Return [X, Y] of the center of cell containing provided text 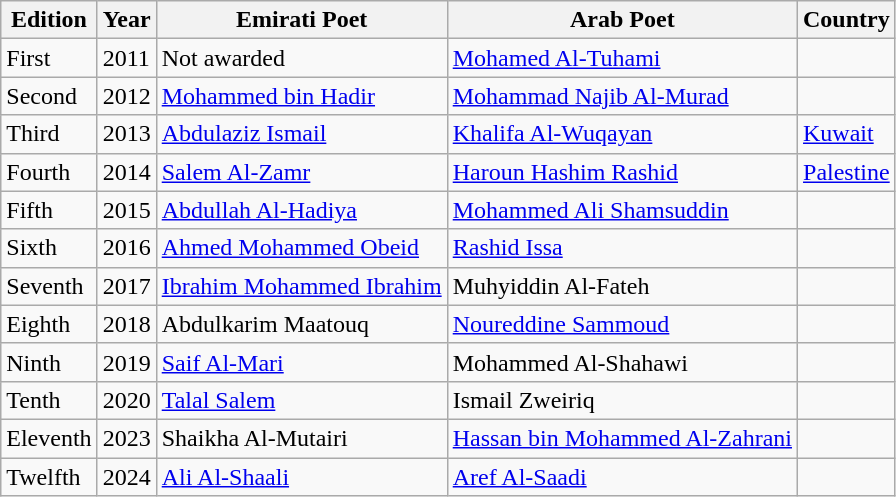
Seventh [49, 286]
Khalifa Al-Wuqayan [622, 134]
2019 [126, 362]
Noureddine Sammoud [622, 324]
Sixth [49, 248]
2024 [126, 477]
Edition [49, 20]
Hassan bin Mohammed Al-Zahrani [622, 438]
Abdulkarim Maatouq [302, 324]
Abdullah Al-Hadiya [302, 210]
Tenth [49, 400]
Rashid Issa [622, 248]
Eighth [49, 324]
Shaikha Al-Mutairi [302, 438]
Saif Al-Mari [302, 362]
Not awarded [302, 58]
Aref Al-Saadi [622, 477]
Ismail Zweiriq [622, 400]
Emirati Poet [302, 20]
Muhyiddin Al-Fateh [622, 286]
Ali Al-Shaali [302, 477]
Ahmed Mohammed Obeid [302, 248]
2017 [126, 286]
Kuwait [847, 134]
Palestine [847, 172]
Fifth [49, 210]
2014 [126, 172]
Mohammad Najib Al-Murad [622, 96]
Year [126, 20]
Salem Al-Zamr [302, 172]
2013 [126, 134]
Eleventh [49, 438]
Ibrahim Mohammed Ibrahim [302, 286]
2020 [126, 400]
2018 [126, 324]
Haroun Hashim Rashid [622, 172]
Second [49, 96]
2023 [126, 438]
Mohammed Ali Shamsuddin [622, 210]
Fourth [49, 172]
2012 [126, 96]
Country [847, 20]
Ninth [49, 362]
2011 [126, 58]
Third [49, 134]
Arab Poet [622, 20]
Mohamed Al-Tuhami [622, 58]
Mohammed bin Hadir [302, 96]
Twelfth [49, 477]
Talal Salem [302, 400]
2016 [126, 248]
First [49, 58]
2015 [126, 210]
Abdulaziz Ismail [302, 134]
Mohammed Al-Shahawi [622, 362]
